Scan for the cell matching the given text and deliver its (X, Y) coordinate at center. 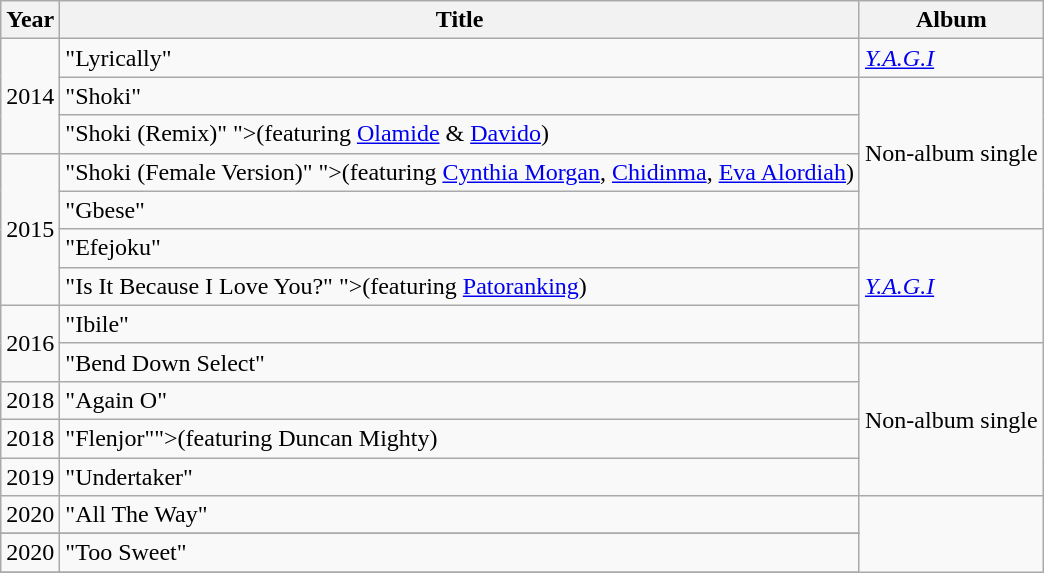
"Efejoku" (460, 248)
"Too Sweet" (460, 553)
"Lyrically" (460, 58)
"Shoki" (460, 96)
2019 (30, 477)
"All The Way" (460, 515)
"Ibile" (460, 324)
2014 (30, 96)
"Flenjor"">(featuring Duncan Mighty) (460, 438)
"Shoki (Remix)" ">(featuring Olamide & Davido) (460, 134)
"Is It Because I Love You?" ">(featuring Patoranking) (460, 286)
Album (951, 20)
Title (460, 20)
"Bend Down Select" (460, 362)
"Shoki (Female Version)" ">(featuring Cynthia Morgan, Chidinma, Eva Alordiah) (460, 172)
2016 (30, 343)
"Undertaker" (460, 477)
"Again O" (460, 400)
"Gbese" (460, 210)
Year (30, 20)
2015 (30, 229)
